Search for the cell housing the specified text and yield its [x, y] center coordinate. 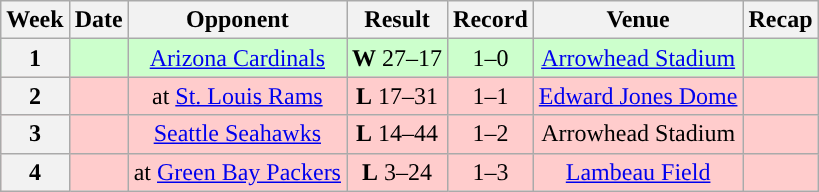
1–3 [491, 172]
L 3–24 [396, 172]
at Green Bay Packers [237, 172]
Opponent [237, 20]
Date [98, 20]
1–2 [491, 134]
1–0 [491, 58]
L 17–31 [396, 96]
2 [35, 96]
1 [35, 58]
L 14–44 [396, 134]
Arizona Cardinals [237, 58]
at St. Louis Rams [237, 96]
4 [35, 172]
3 [35, 134]
Recap [780, 20]
Result [396, 20]
W 27–17 [396, 58]
Lambeau Field [638, 172]
Seattle Seahawks [237, 134]
Record [491, 20]
Venue [638, 20]
Week [35, 20]
Edward Jones Dome [638, 96]
1–1 [491, 96]
